Search for the cell housing the specified text and yield its (X, Y) center coordinate. 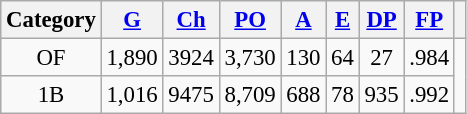
1B (51, 95)
A (304, 20)
3,730 (250, 58)
130 (304, 58)
1,890 (132, 58)
Ch (191, 20)
9475 (191, 95)
78 (342, 95)
3924 (191, 58)
OF (51, 58)
8,709 (250, 95)
PO (250, 20)
935 (382, 95)
.992 (429, 95)
64 (342, 58)
E (342, 20)
Category (51, 20)
FP (429, 20)
27 (382, 58)
DP (382, 20)
.984 (429, 58)
1,016 (132, 95)
G (132, 20)
688 (304, 95)
